For the text-containing cell, return its midpoint in [X, Y] coordinate format. 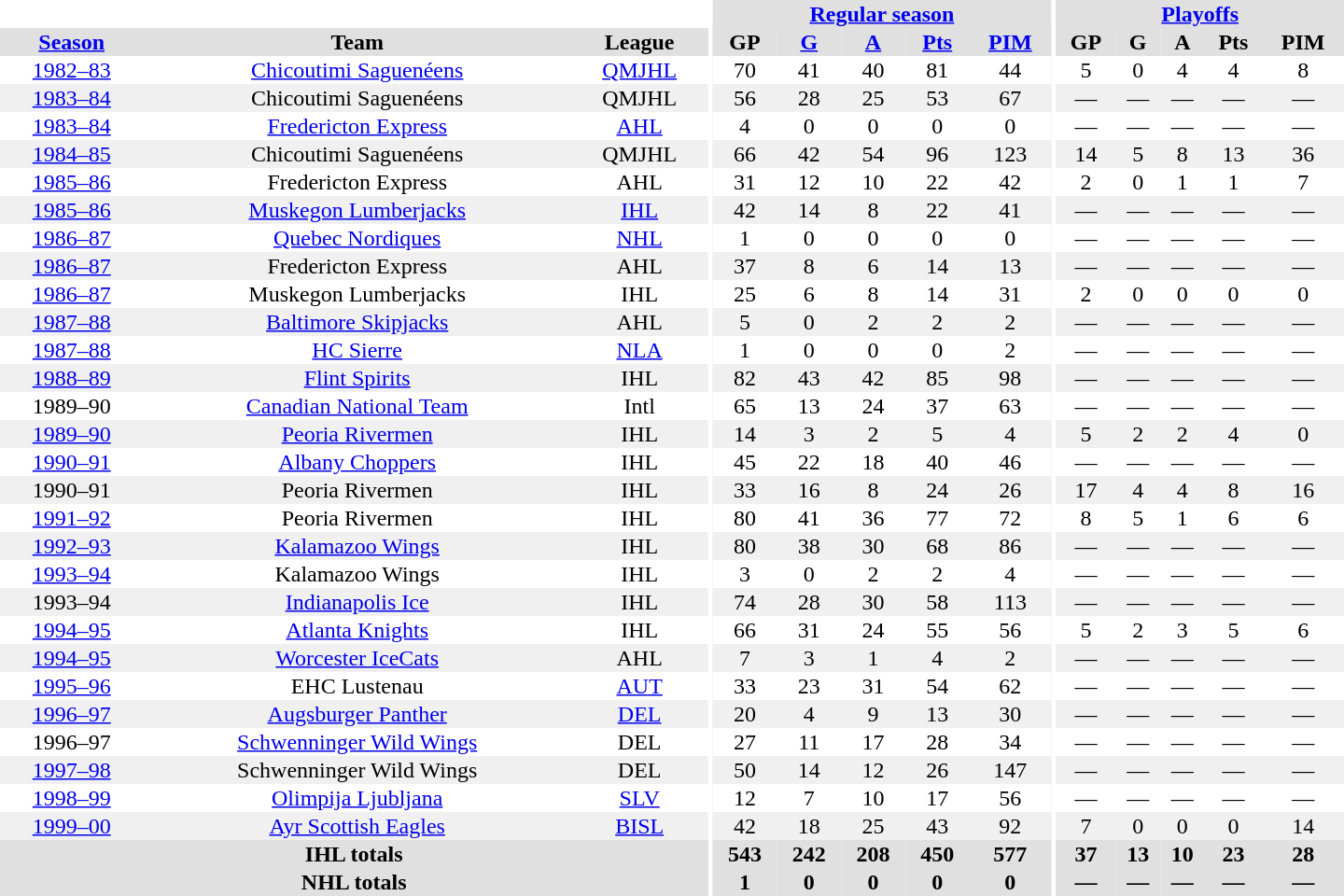
1998–99 [71, 798]
34 [1011, 742]
IHL totals [354, 854]
SLV [639, 798]
BISL [639, 826]
92 [1011, 826]
1982–83 [71, 70]
123 [1011, 154]
Baltimore Skipjacks [357, 322]
Playoffs [1200, 14]
70 [745, 70]
Team [357, 42]
77 [937, 518]
46 [1011, 462]
242 [808, 854]
44 [1011, 70]
1995–96 [71, 686]
League [639, 42]
38 [808, 546]
63 [1011, 406]
147 [1011, 770]
1999–00 [71, 826]
65 [745, 406]
45 [745, 462]
Ayr Scottish Eagles [357, 826]
450 [937, 854]
72 [1011, 518]
113 [1011, 602]
Indianapolis Ice [357, 602]
20 [745, 714]
1992–93 [71, 546]
Canadian National Team [357, 406]
543 [745, 854]
EHC Lustenau [357, 686]
Intl [639, 406]
68 [937, 546]
1988–89 [71, 378]
62 [1011, 686]
53 [937, 98]
Quebec Nordiques [357, 238]
NLA [639, 350]
85 [937, 378]
Olimpija Ljubljana [357, 798]
Atlanta Knights [357, 630]
74 [745, 602]
67 [1011, 98]
98 [1011, 378]
Regular season [883, 14]
Augsburger Panther [357, 714]
Albany Choppers [357, 462]
27 [745, 742]
1997–98 [71, 770]
577 [1011, 854]
NHL totals [354, 882]
Flint Spirits [357, 378]
AUT [639, 686]
81 [937, 70]
1984–85 [71, 154]
208 [874, 854]
NHL [639, 238]
Season [71, 42]
50 [745, 770]
55 [937, 630]
82 [745, 378]
86 [1011, 546]
58 [937, 602]
HC Sierre [357, 350]
9 [874, 714]
11 [808, 742]
Worcester IceCats [357, 658]
1991–92 [71, 518]
96 [937, 154]
